Return the [x, y] coordinate for the center point of the cell that contains the specified text.  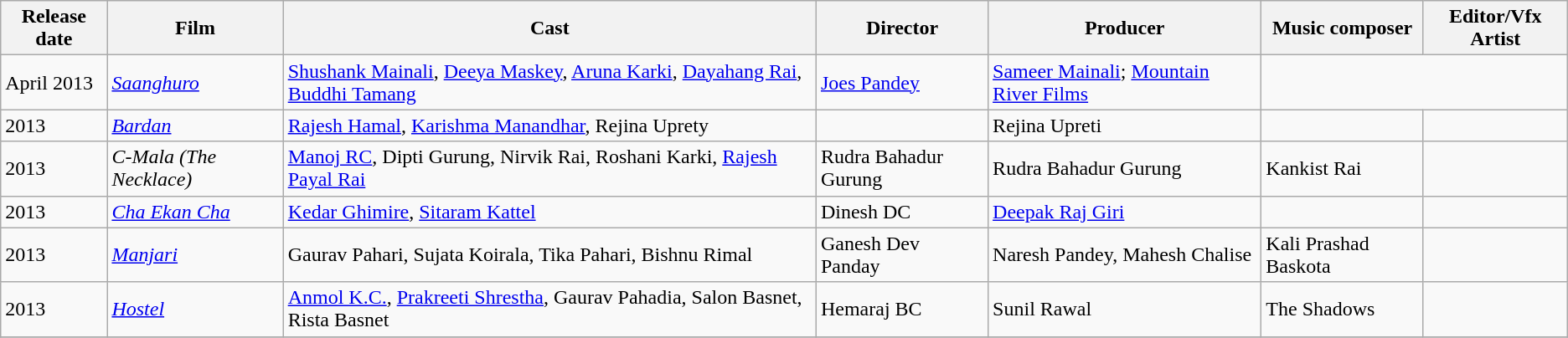
Gaurav Pahari, Sujata Koirala, Tika Pahari, Bishnu Rimal [549, 254]
Joes Pandey [901, 82]
Rajesh Hamal, Karishma Manandhar, Rejina Uprety [549, 125]
Manoj RC, Dipti Gurung, Nirvik Rai, Roshani Karki, Rajesh Payal Rai [549, 169]
Anmol K.C., Prakreeti Shrestha, Gaurav Pahadia, Salon Basnet, Rista Basnet [549, 310]
Rejina Upreti [1125, 125]
Release date [54, 28]
Cast [549, 28]
Music composer [1342, 28]
Kedar Ghimire, Sitaram Kattel [549, 212]
Saanghuro [195, 82]
April 2013 [54, 82]
Cha Ekan Cha [195, 212]
Film [195, 28]
Shushank Mainali, Deeya Maskey, Aruna Karki, Dayahang Rai, Buddhi Tamang [549, 82]
Ganesh Dev Panday [901, 254]
The Shadows [1342, 310]
Kali Prashad Baskota [1342, 254]
Hostel [195, 310]
Hemaraj BC [901, 310]
Sameer Mainali; Mountain River Films [1125, 82]
Bardan [195, 125]
Director [901, 28]
Editor/Vfx Artist [1495, 28]
Naresh Pandey, Mahesh Chalise [1125, 254]
Deepak Raj Giri [1125, 212]
C-Mala (The Necklace) [195, 169]
Dinesh DC [901, 212]
Producer [1125, 28]
Sunil Rawal [1125, 310]
Kankist Rai [1342, 169]
Manjari [195, 254]
